Capture the cell that displays the provided text and extract its (x, y) central coordinate. 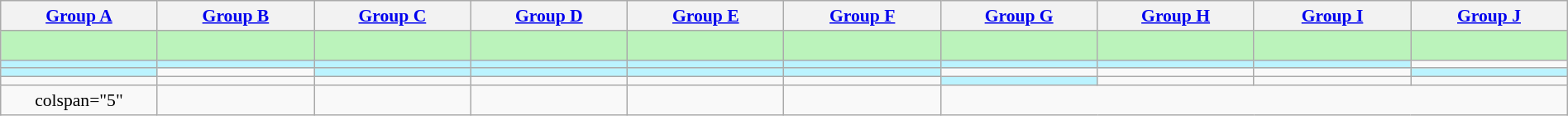
Group I (1331, 16)
colspan="5" (79, 100)
Group J (1489, 16)
Group D (549, 16)
Group A (79, 16)
Group B (235, 16)
Group G (1019, 16)
Group F (862, 16)
Group E (706, 16)
Group C (392, 16)
Group H (1176, 16)
